Capture the cell that displays the provided text and extract its (X, Y) central coordinate. 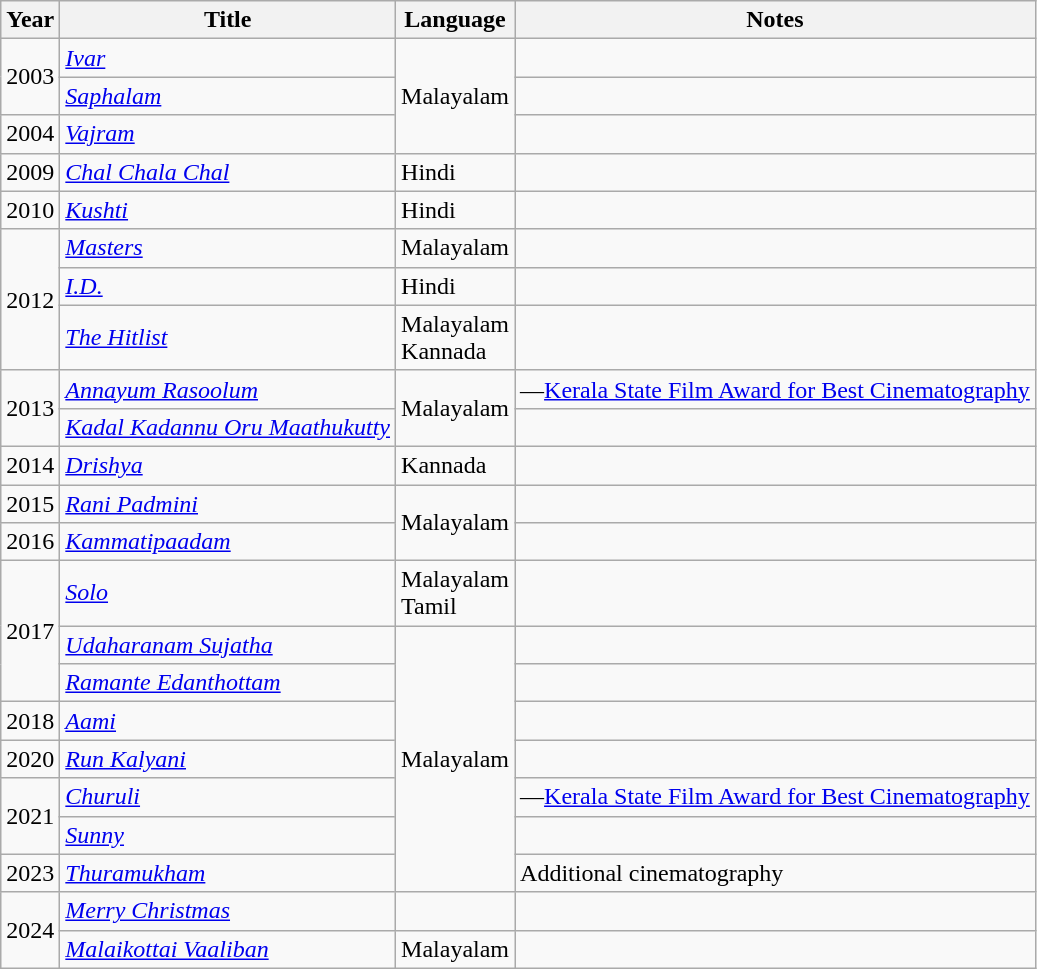
Annayum Rasoolum (228, 389)
Churuli (228, 797)
Kammatipaadam (228, 542)
Title (228, 20)
2010 (30, 210)
Ramante Edanthottam (228, 683)
2021 (30, 816)
Vajram (228, 134)
2018 (30, 721)
Year (30, 20)
2024 (30, 930)
Thuramukham (228, 873)
2013 (30, 408)
The Hitlist (228, 338)
2023 (30, 873)
2004 (30, 134)
2020 (30, 759)
I.D. (228, 286)
2014 (30, 465)
Masters (228, 248)
Ivar (228, 58)
Sunny (228, 835)
Language (456, 20)
2015 (30, 503)
Additional cinematography (776, 873)
MalayalamTamil (456, 594)
Notes (776, 20)
2003 (30, 77)
Chal Chala Chal (228, 172)
Run Kalyani (228, 759)
Kushti (228, 210)
Saphalam (228, 96)
MalayalamKannada (456, 338)
Solo (228, 594)
Kannada (456, 465)
Aami (228, 721)
Malaikottai Vaaliban (228, 949)
Kadal Kadannu Oru Maathukutty (228, 427)
Udaharanam Sujatha (228, 645)
Drishya (228, 465)
2017 (30, 632)
2012 (30, 300)
2009 (30, 172)
Merry Christmas (228, 911)
2016 (30, 542)
Rani Padmini (228, 503)
